Output the [X, Y] coordinate of the center of the cell containing the given text.  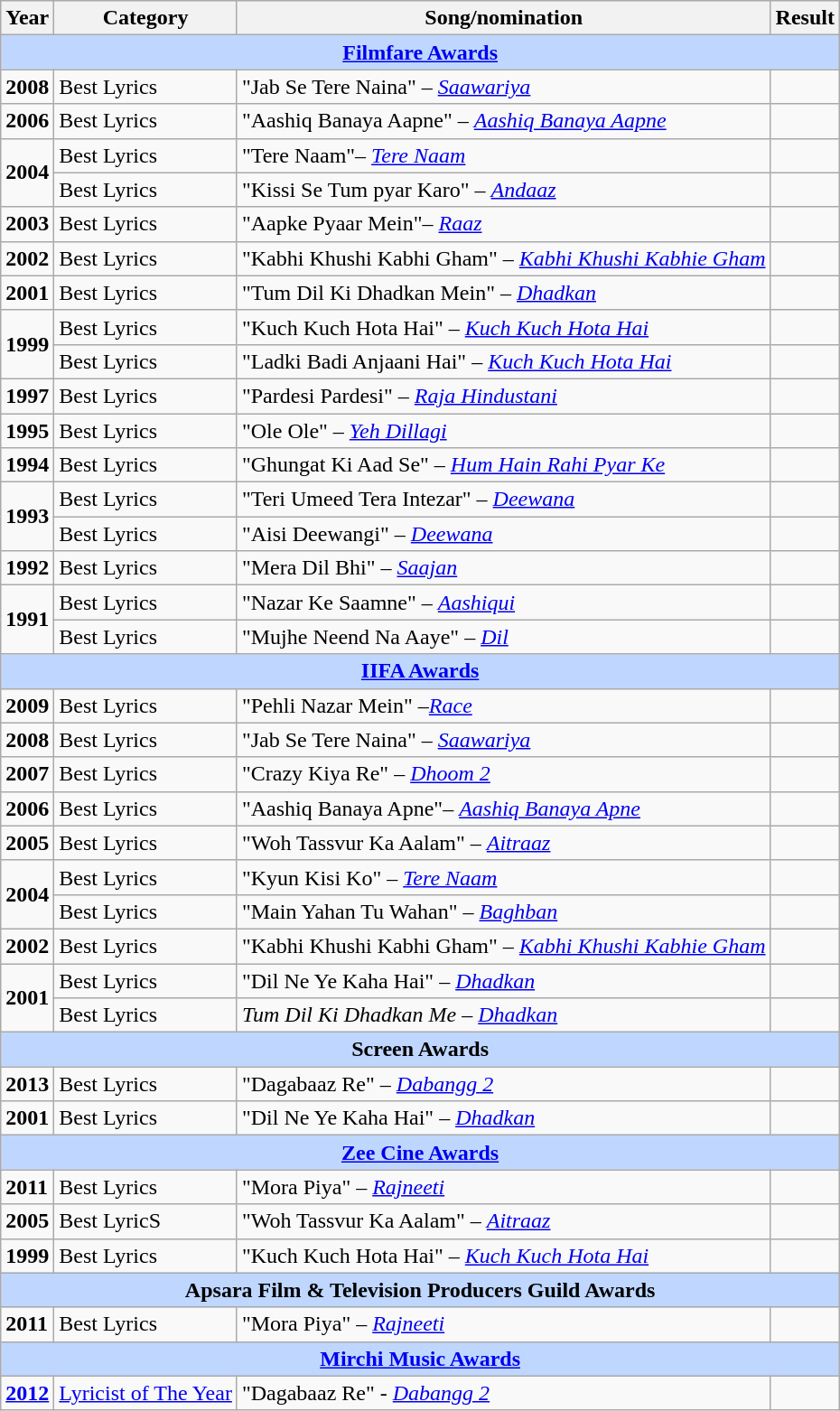
2009 [27, 705]
"Pehli Nazar Mein" –Race [504, 705]
"Kyun Kisi Ko" – Tere Naam [504, 877]
Apsara Film & Television Producers Guild Awards [421, 1290]
1995 [27, 431]
1997 [27, 396]
Best LyricS [146, 1221]
Filmfare Awards [421, 52]
"Ladki Badi Anjaani Hai" – Kuch Kuch Hota Hai [504, 361]
"Pardesi Pardesi" – Raja Hindustani [504, 396]
"Nazar Ke Saamne" – Aashiqui [504, 603]
Screen Awards [421, 1050]
Zee Cine Awards [421, 1153]
"Main Yahan Tu Wahan" – Baghban [504, 911]
"Tere Naam"– Tere Naam [504, 155]
"Crazy Kiya Re" – Dhoom 2 [504, 774]
Tum Dil Ki Dhadkan Me – Dhadkan [504, 1015]
1991 [27, 620]
2003 [27, 224]
IIFA Awards [421, 671]
1994 [27, 465]
Year [27, 18]
"Mujhe Neend Na Aaye" – Dil [504, 637]
"Dagabaaz Re" – Dabangg 2 [504, 1084]
"Ole Ole" – Yeh Dillagi [504, 431]
"Aisi Deewangi" – Deewana [504, 534]
1992 [27, 568]
Song/nomination [504, 18]
"Kissi Se Tum pyar Karo" – Andaaz [504, 190]
Mirchi Music Awards [421, 1359]
2012 [27, 1393]
2007 [27, 774]
"Teri Umeed Tera Intezar" – Deewana [504, 500]
"Dagabaaz Re" - Dabangg 2 [504, 1393]
Result [805, 18]
"Mera Dil Bhi" – Saajan [504, 568]
"Ghungat Ki Aad Se" – Hum Hain Rahi Pyar Ke [504, 465]
1993 [27, 517]
"Aashiq Banaya Aapne" – Aashiq Banaya Aapne [504, 121]
2013 [27, 1084]
Category [146, 18]
"Tum Dil Ki Dhadkan Mein" – Dhadkan [504, 293]
"Aapke Pyaar Mein"– Raaz [504, 224]
Lyricist of The Year [146, 1393]
"Aashiq Banaya Apne"– Aashiq Banaya Apne [504, 808]
